Output the (x, y) coordinate of the center of the cell containing the given text.  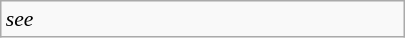
see (203, 19)
